Output the [X, Y] coordinate of the center of the cell containing the given text.  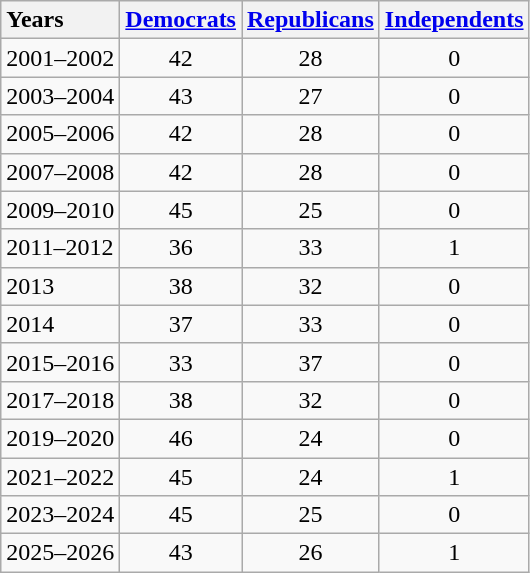
Democrats [181, 20]
2001–2002 [60, 58]
26 [311, 553]
2019–2020 [60, 438]
46 [181, 438]
2005–2006 [60, 134]
2009–2010 [60, 210]
2025–2026 [60, 553]
2003–2004 [60, 96]
2007–2008 [60, 172]
Years [60, 20]
Independents [454, 20]
2023–2024 [60, 515]
2014 [60, 324]
Republicans [311, 20]
2021–2022 [60, 477]
2011–2012 [60, 248]
2015–2016 [60, 362]
2013 [60, 286]
2017–2018 [60, 400]
36 [181, 248]
27 [311, 96]
